From the cell containing the given text, extract its center point as (x, y) coordinate. 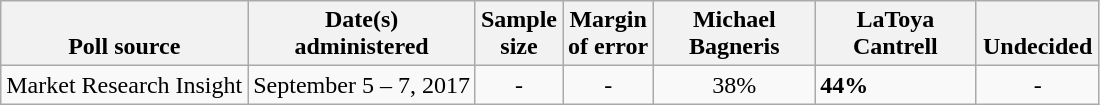
Undecided (1038, 34)
September 5 – 7, 2017 (362, 85)
38% (734, 85)
Poll source (124, 34)
Michael Bagneris (734, 34)
LaToyaCantrell (896, 34)
Marginof error (608, 34)
44% (896, 85)
Date(s)administered (362, 34)
Market Research Insight (124, 85)
Samplesize (518, 34)
